Return (x, y) of the center of cell containing provided text 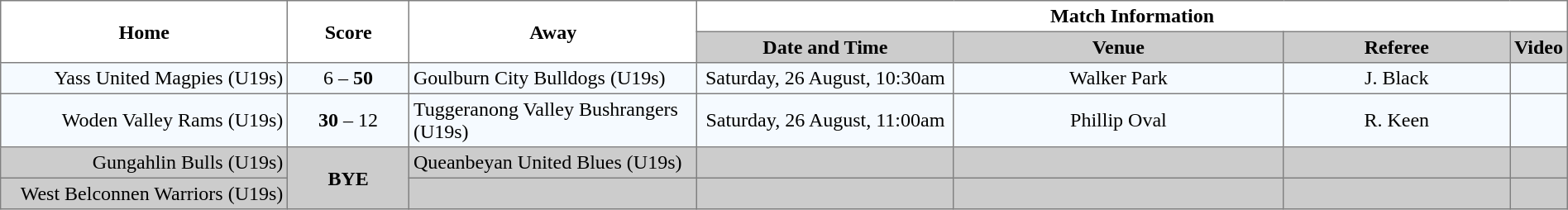
Date and Time (825, 47)
6 – 50 (349, 79)
J. Black (1397, 79)
30 – 12 (349, 120)
Match Information (1132, 17)
Woden Valley Rams (U19s) (144, 120)
Phillip Oval (1118, 120)
Yass United Magpies (U19s) (144, 79)
Referee (1397, 47)
West Belconnen Warriors (U19s) (144, 193)
Gungahlin Bulls (U19s) (144, 163)
Tuggeranong Valley Bushrangers (U19s) (553, 120)
Goulburn City Bulldogs (U19s) (553, 79)
Saturday, 26 August, 11:00am (825, 120)
R. Keen (1397, 120)
BYE (349, 179)
Venue (1118, 47)
Saturday, 26 August, 10:30am (825, 79)
Queanbeyan United Blues (U19s) (553, 163)
Score (349, 31)
Away (553, 31)
Video (1539, 47)
Home (144, 31)
Walker Park (1118, 79)
